Provide the [x, y] coordinate of the cell's center where the given text is located.  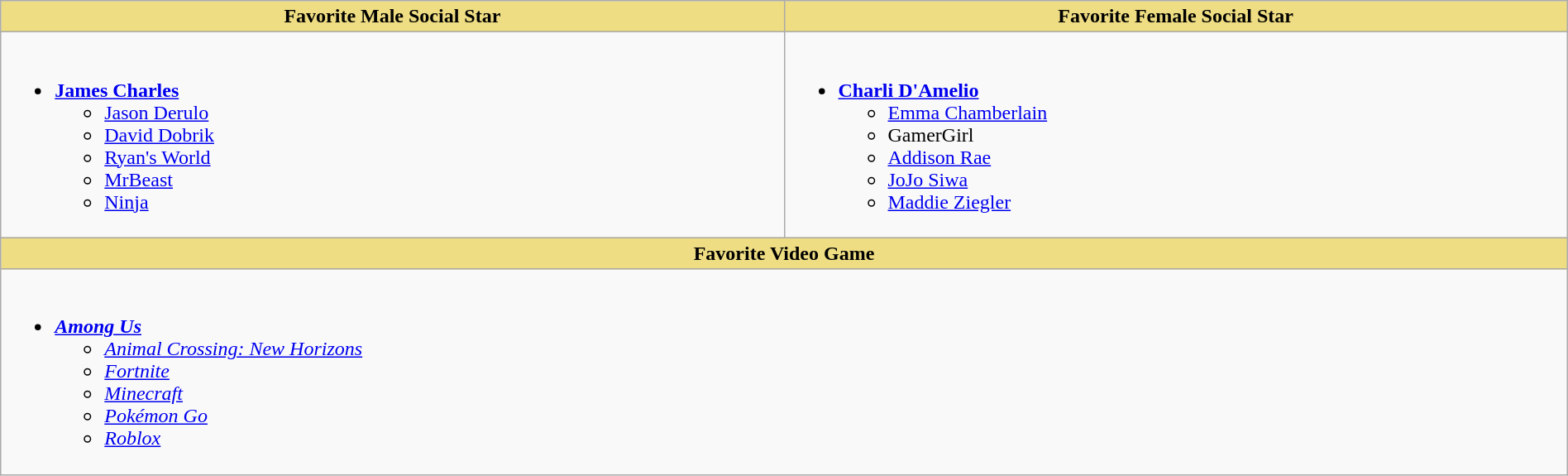
Favorite Female Social Star [1176, 17]
Among UsAnimal Crossing: New HorizonsFortniteMinecraftPokémon GoRoblox [784, 372]
Charli D'AmelioEmma ChamberlainGamerGirlAddison RaeJoJo SiwaMaddie Ziegler [1176, 135]
Favorite Video Game [784, 253]
James CharlesJason DeruloDavid DobrikRyan's WorldMrBeastNinja [392, 135]
Favorite Male Social Star [392, 17]
